Determine the [x, y] coordinate at the center of the cell enclosing the given text.  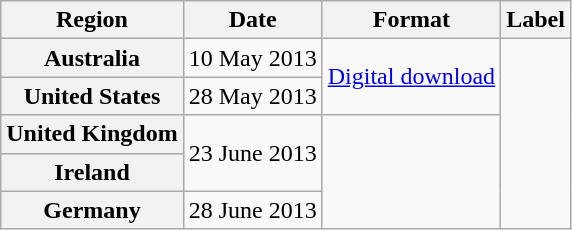
Australia [92, 58]
28 May 2013 [252, 96]
Label [536, 20]
Date [252, 20]
Format [411, 20]
Region [92, 20]
Germany [92, 210]
28 June 2013 [252, 210]
Digital download [411, 77]
Ireland [92, 172]
United States [92, 96]
10 May 2013 [252, 58]
United Kingdom [92, 134]
23 June 2013 [252, 153]
